Pinpoint the cell where the given text exists, returning its (X, Y) midpoint coordinate. 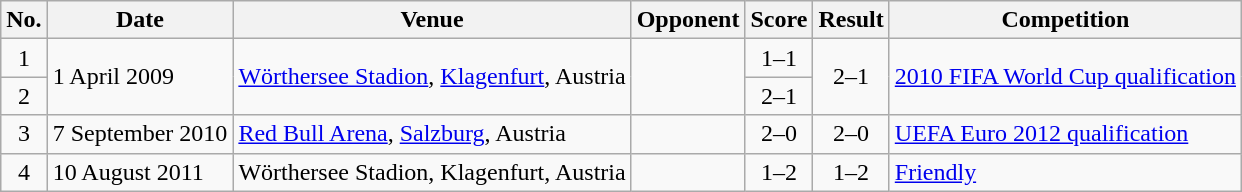
2010 FIFA World Cup qualification (1065, 77)
Score (779, 20)
7 September 2010 (140, 134)
Opponent (688, 20)
1–1 (779, 58)
Date (140, 20)
Venue (432, 20)
Friendly (1065, 172)
1 (24, 58)
1 April 2009 (140, 77)
4 (24, 172)
3 (24, 134)
Competition (1065, 20)
Red Bull Arena, Salzburg, Austria (432, 134)
10 August 2011 (140, 172)
No. (24, 20)
2 (24, 96)
UEFA Euro 2012 qualification (1065, 134)
Result (851, 20)
